Search for the cell housing the specified text and yield its [X, Y] center coordinate. 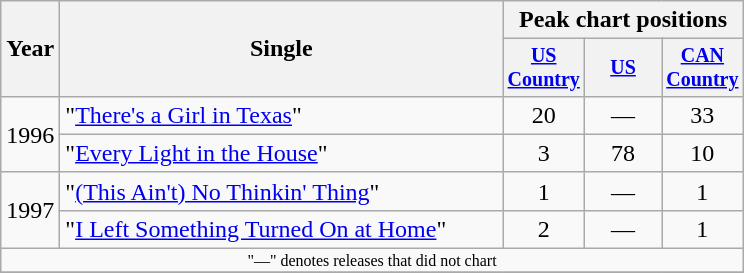
"I Left Something Turned On at Home" [282, 229]
Year [30, 49]
20 [544, 115]
"—" denotes releases that did not chart [372, 261]
"(This Ain't) No Thinkin' Thing" [282, 191]
"There's a Girl in Texas" [282, 115]
1996 [30, 134]
US [624, 68]
"Every Light in the House" [282, 153]
3 [544, 153]
Single [282, 49]
US Country [544, 68]
2 [544, 229]
Peak chart positions [623, 20]
10 [703, 153]
CAN Country [703, 68]
33 [703, 115]
1997 [30, 210]
78 [624, 153]
